Output the (x, y) coordinate of the center of the cell containing the given text.  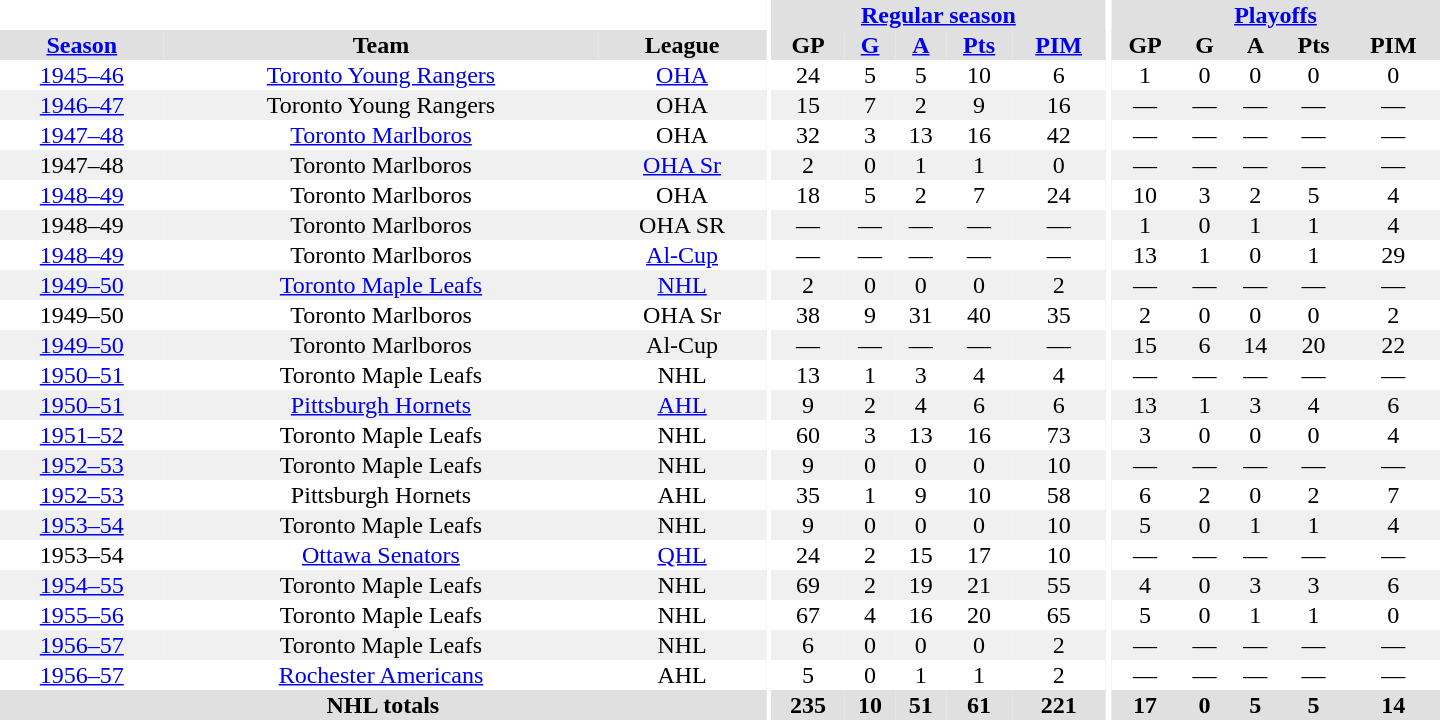
58 (1058, 495)
18 (808, 195)
Playoffs (1276, 15)
60 (808, 435)
38 (808, 315)
1954–55 (82, 585)
Team (382, 45)
40 (979, 315)
19 (920, 585)
1951–52 (82, 435)
21 (979, 585)
NHL totals (383, 705)
55 (1058, 585)
221 (1058, 705)
League (682, 45)
Rochester Americans (382, 675)
32 (808, 135)
OHA SR (682, 225)
31 (920, 315)
42 (1058, 135)
Season (82, 45)
61 (979, 705)
65 (1058, 615)
Ottawa Senators (382, 555)
22 (1393, 345)
1945–46 (82, 75)
51 (920, 705)
69 (808, 585)
235 (808, 705)
QHL (682, 555)
1955–56 (82, 615)
1946–47 (82, 105)
67 (808, 615)
Regular season (938, 15)
29 (1393, 255)
73 (1058, 435)
